Return [X, Y] of the center of cell containing provided text 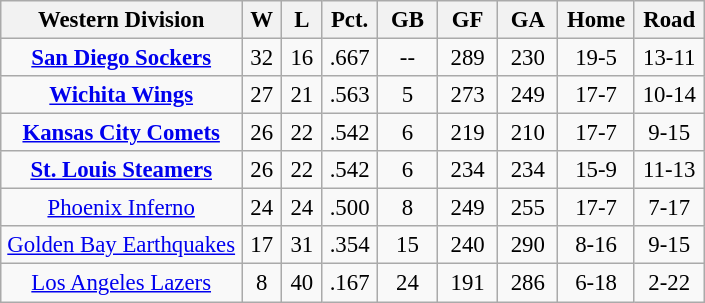
Western Division [122, 20]
Kansas City Comets [122, 133]
8-16 [596, 245]
Phoenix Inferno [122, 208]
W [262, 20]
.167 [350, 283]
286 [528, 283]
.500 [350, 208]
230 [528, 58]
Wichita Wings [122, 95]
-- [407, 58]
273 [468, 95]
240 [468, 245]
19-5 [596, 58]
L [302, 20]
289 [468, 58]
16 [302, 58]
40 [302, 283]
Pct. [350, 20]
5 [407, 95]
7-17 [669, 208]
191 [468, 283]
GF [468, 20]
290 [528, 245]
32 [262, 58]
210 [528, 133]
.354 [350, 245]
15-9 [596, 170]
Los Angeles Lazers [122, 283]
Golden Bay Earthquakes [122, 245]
31 [302, 245]
15 [407, 245]
255 [528, 208]
2-22 [669, 283]
21 [302, 95]
.667 [350, 58]
10-14 [669, 95]
6-18 [596, 283]
219 [468, 133]
GB [407, 20]
Home [596, 20]
27 [262, 95]
St. Louis Steamers [122, 170]
San Diego Sockers [122, 58]
GA [528, 20]
11-13 [669, 170]
.563 [350, 95]
17 [262, 245]
13-11 [669, 58]
Road [669, 20]
